Output the (X, Y) coordinate of the center of the cell containing the given text.  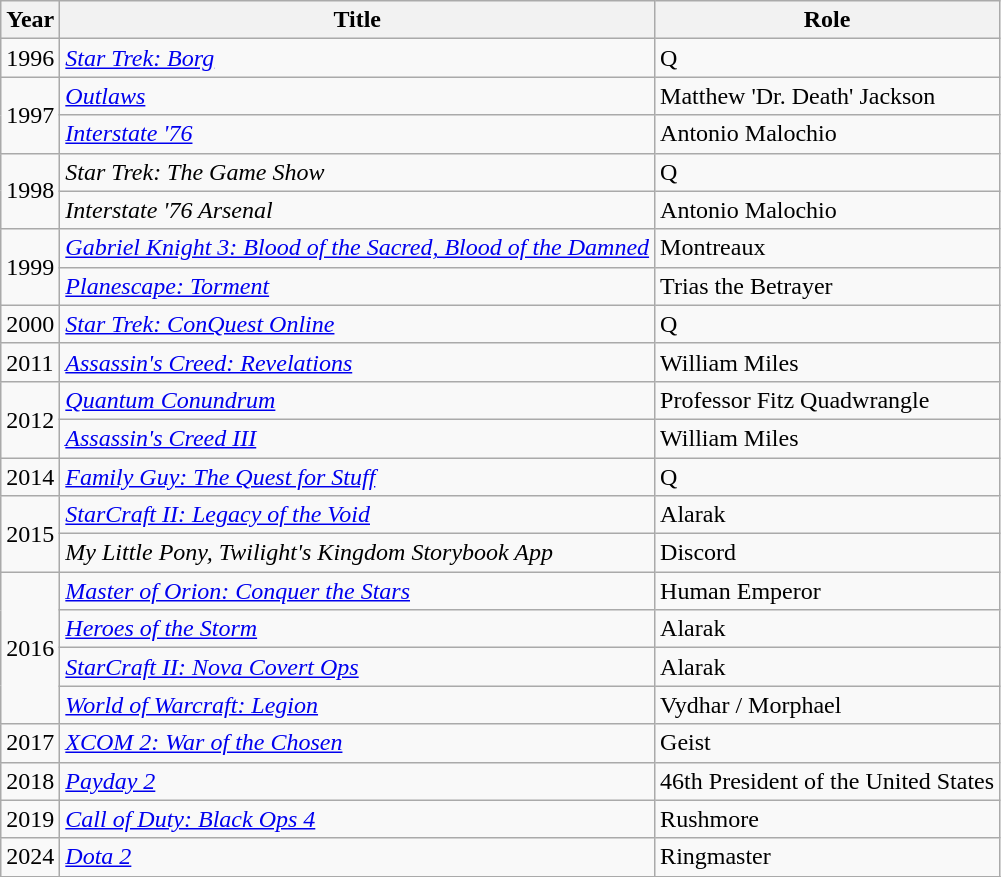
Gabriel Knight 3: Blood of the Sacred, Blood of the Damned (358, 248)
World of Warcraft: Legion (358, 705)
Geist (828, 743)
StarCraft II: Nova Covert Ops (358, 667)
Montreaux (828, 248)
Heroes of the Storm (358, 629)
2000 (30, 324)
Discord (828, 553)
Dota 2 (358, 857)
2016 (30, 648)
Family Guy: The Quest for Stuff (358, 477)
Master of Orion: Conquer the Stars (358, 591)
Trias the Betrayer (828, 286)
Planescape: Torment (358, 286)
Assassin's Creed: Revelations (358, 362)
2011 (30, 362)
Professor Fitz Quadwrangle (828, 400)
2017 (30, 743)
2012 (30, 419)
Ringmaster (828, 857)
Role (828, 20)
Rushmore (828, 819)
2014 (30, 477)
Matthew 'Dr. Death' Jackson (828, 96)
Quantum Conundrum (358, 400)
StarCraft II: Legacy of the Void (358, 515)
Payday 2 (358, 781)
Interstate '76 Arsenal (358, 210)
46th President of the United States (828, 781)
XCOM 2: War of the Chosen (358, 743)
2018 (30, 781)
2015 (30, 534)
Year (30, 20)
Star Trek: Borg (358, 58)
2024 (30, 857)
Assassin's Creed III (358, 438)
My Little Pony, Twilight's Kingdom Storybook App (358, 553)
1999 (30, 267)
1996 (30, 58)
Interstate '76 (358, 134)
1997 (30, 115)
Human Emperor (828, 591)
Outlaws (358, 96)
Vydhar / Morphael (828, 705)
Star Trek: The Game Show (358, 172)
Title (358, 20)
Star Trek: ConQuest Online (358, 324)
1998 (30, 191)
2019 (30, 819)
Call of Duty: Black Ops 4 (358, 819)
